Pinpoint the cell where the given text exists, returning its (x, y) midpoint coordinate. 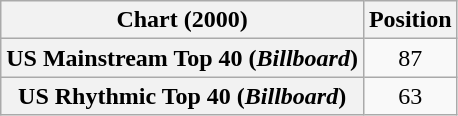
63 (410, 96)
Chart (2000) (182, 20)
US Rhythmic Top 40 (Billboard) (182, 96)
Position (410, 20)
87 (410, 58)
US Mainstream Top 40 (Billboard) (182, 58)
